Determine the (X, Y) coordinate at the center of the cell enclosing the given text.  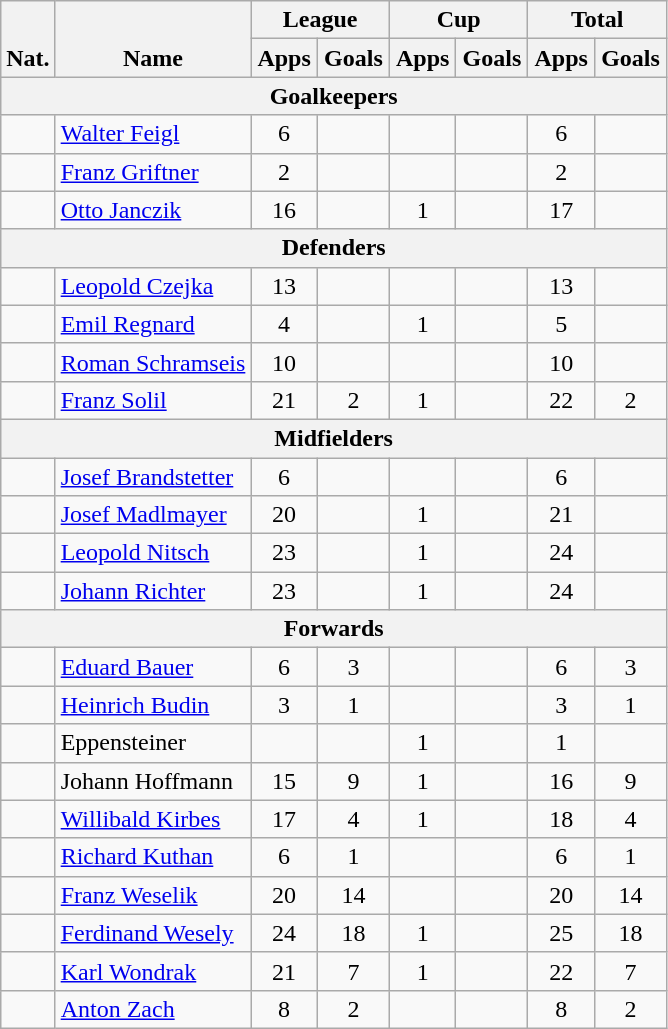
Franz Weselik (153, 895)
Otto Janczik (153, 210)
Johann Richter (153, 591)
Eppensteiner (153, 743)
Nat. (28, 39)
Leopold Nitsch (153, 553)
Leopold Czejka (153, 286)
Richard Kuthan (153, 857)
Franz Griftner (153, 172)
Defenders (334, 248)
Cup (458, 20)
Roman Schramseis (153, 362)
Emil Regnard (153, 324)
Josef Brandstetter (153, 477)
Midfielders (334, 438)
5 (562, 324)
Name (153, 39)
Franz Solil (153, 400)
Eduard Bauer (153, 667)
Ferdinand Wesely (153, 933)
Total (598, 20)
15 (284, 781)
Goalkeepers (334, 96)
Johann Hoffmann (153, 781)
Anton Zach (153, 1009)
Karl Wondrak (153, 971)
Walter Feigl (153, 134)
Forwards (334, 629)
Heinrich Budin (153, 705)
Josef Madlmayer (153, 515)
League (320, 20)
Willibald Kirbes (153, 819)
25 (562, 933)
